Find where the given text appears and provide that cell's center as (X, Y) coordinate. 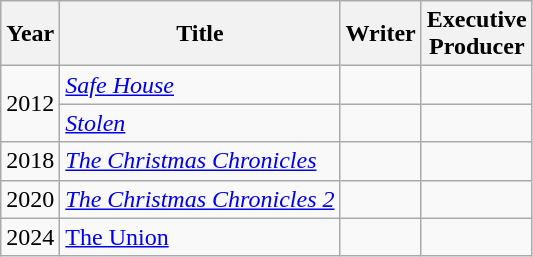
2018 (30, 161)
Stolen (200, 123)
2024 (30, 237)
ExecutiveProducer (476, 34)
The Christmas Chronicles (200, 161)
Title (200, 34)
2020 (30, 199)
Writer (380, 34)
The Christmas Chronicles 2 (200, 199)
2012 (30, 104)
The Union (200, 237)
Safe House (200, 85)
Year (30, 34)
